Determine the (X, Y) coordinate at the center of the cell enclosing the given text.  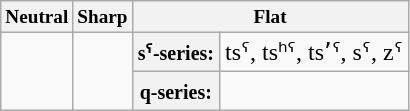
Flat (270, 17)
sˤ-series: (176, 52)
q-series: (176, 91)
Neutral (37, 17)
Sharp (102, 17)
tsˤ, tsʰˤ, tsʼˤ, sˤ, zˤ (314, 52)
